Search for the cell housing the specified text and yield its (x, y) center coordinate. 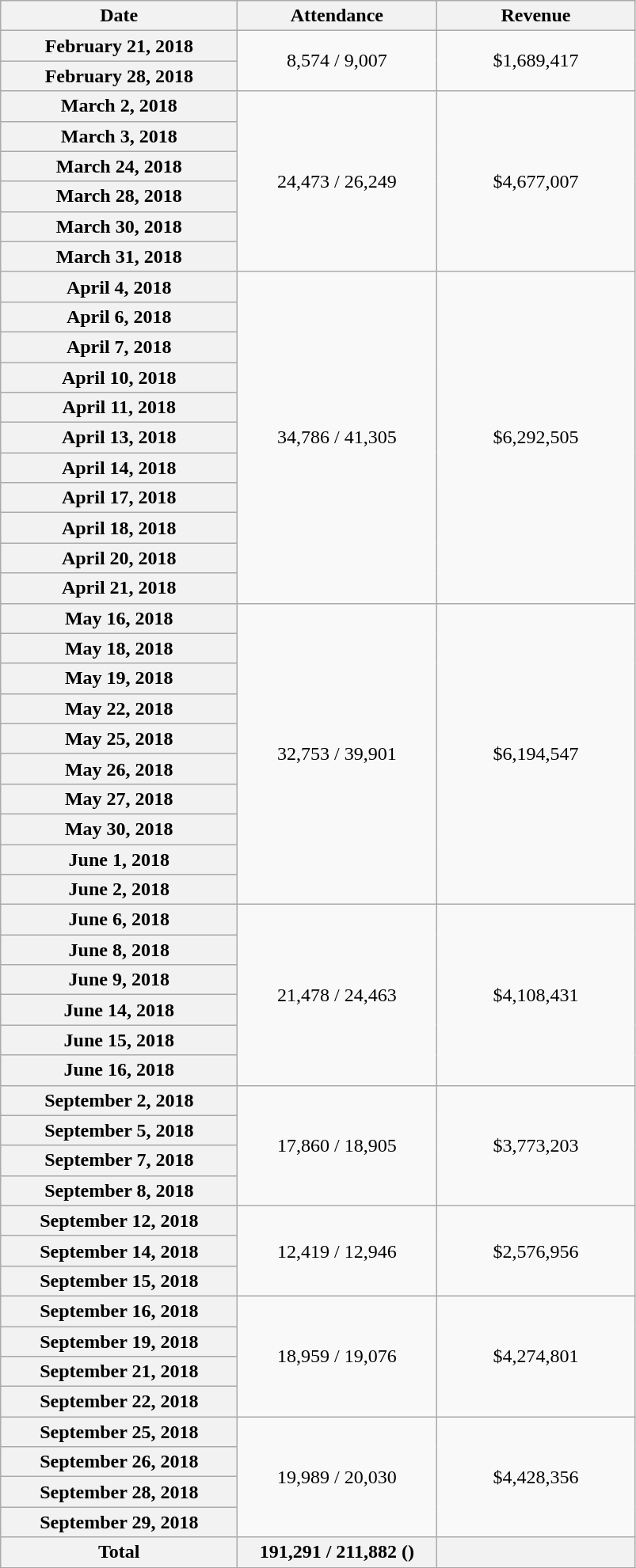
March 3, 2018 (119, 136)
May 16, 2018 (119, 618)
32,753 / 39,901 (337, 754)
June 8, 2018 (119, 950)
April 6, 2018 (119, 317)
$4,274,801 (535, 1356)
May 25, 2018 (119, 738)
$4,428,356 (535, 1477)
June 16, 2018 (119, 1070)
March 30, 2018 (119, 226)
April 18, 2018 (119, 528)
June 2, 2018 (119, 890)
$6,292,505 (535, 437)
191,291 / 211,882 () (337, 1552)
April 11, 2018 (119, 408)
Date (119, 16)
September 5, 2018 (119, 1130)
September 8, 2018 (119, 1190)
18,959 / 19,076 (337, 1356)
September 2, 2018 (119, 1100)
April 7, 2018 (119, 347)
Total (119, 1552)
$2,576,956 (535, 1251)
June 1, 2018 (119, 859)
May 19, 2018 (119, 678)
March 24, 2018 (119, 166)
September 16, 2018 (119, 1311)
September 21, 2018 (119, 1372)
April 21, 2018 (119, 588)
May 30, 2018 (119, 829)
24,473 / 26,249 (337, 181)
$4,677,007 (535, 181)
34,786 / 41,305 (337, 437)
$3,773,203 (535, 1145)
17,860 / 18,905 (337, 1145)
September 25, 2018 (119, 1432)
May 26, 2018 (119, 769)
March 2, 2018 (119, 106)
April 10, 2018 (119, 378)
8,574 / 9,007 (337, 61)
May 18, 2018 (119, 648)
April 17, 2018 (119, 498)
April 20, 2018 (119, 558)
September 26, 2018 (119, 1462)
June 9, 2018 (119, 980)
September 14, 2018 (119, 1251)
$4,108,431 (535, 995)
$1,689,417 (535, 61)
May 22, 2018 (119, 708)
June 6, 2018 (119, 920)
June 14, 2018 (119, 1010)
12,419 / 12,946 (337, 1251)
June 15, 2018 (119, 1040)
21,478 / 24,463 (337, 995)
February 21, 2018 (119, 46)
March 28, 2018 (119, 196)
April 14, 2018 (119, 468)
April 4, 2018 (119, 287)
April 13, 2018 (119, 438)
September 29, 2018 (119, 1522)
September 28, 2018 (119, 1492)
$6,194,547 (535, 754)
September 19, 2018 (119, 1342)
September 12, 2018 (119, 1221)
September 22, 2018 (119, 1402)
Attendance (337, 16)
Revenue (535, 16)
19,989 / 20,030 (337, 1477)
February 28, 2018 (119, 76)
September 15, 2018 (119, 1281)
March 31, 2018 (119, 256)
September 7, 2018 (119, 1160)
May 27, 2018 (119, 799)
